Return the [x, y] coordinate for the center point of the cell that contains the specified text.  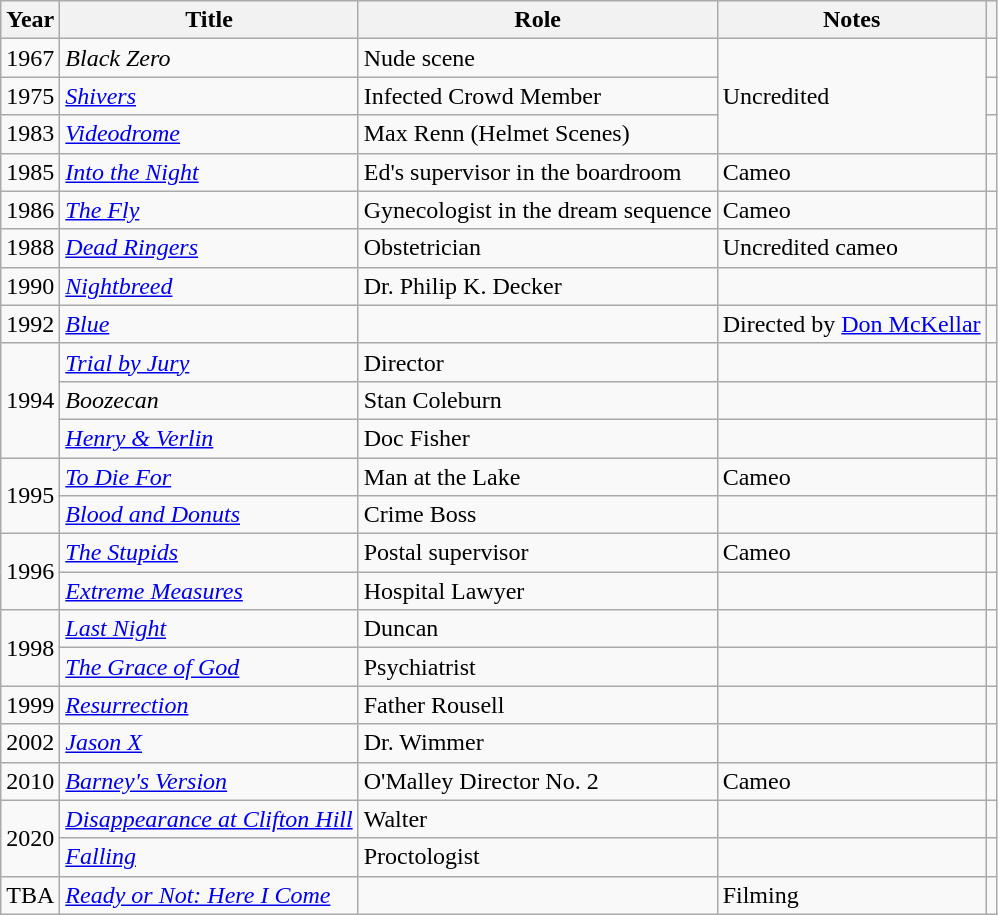
Uncredited cameo [852, 248]
Extreme Measures [209, 591]
Falling [209, 857]
Man at the Lake [538, 477]
1996 [30, 572]
Disappearance at Clifton Hill [209, 819]
Crime Boss [538, 515]
Henry & Verlin [209, 438]
Father Rousell [538, 705]
1988 [30, 248]
Blood and Donuts [209, 515]
1992 [30, 324]
Duncan [538, 629]
Ready or Not: Here I Come [209, 895]
Psychiatrist [538, 667]
2002 [30, 743]
Uncredited [852, 96]
Director [538, 362]
Doc Fisher [538, 438]
Trial by Jury [209, 362]
Boozecan [209, 400]
The Fly [209, 210]
Year [30, 20]
Ed's supervisor in the boardroom [538, 172]
1999 [30, 705]
Filming [852, 895]
2020 [30, 838]
The Grace of God [209, 667]
Walter [538, 819]
Directed by Don McKellar [852, 324]
Last Night [209, 629]
1998 [30, 648]
1967 [30, 58]
1990 [30, 286]
Gynecologist in the dream sequence [538, 210]
Obstetrician [538, 248]
1985 [30, 172]
Postal supervisor [538, 553]
Dr. Wimmer [538, 743]
Videodrome [209, 134]
Nude scene [538, 58]
Dead Ringers [209, 248]
Proctologist [538, 857]
TBA [30, 895]
1995 [30, 496]
The Stupids [209, 553]
Title [209, 20]
Blue [209, 324]
Max Renn (Helmet Scenes) [538, 134]
1994 [30, 400]
Dr. Philip K. Decker [538, 286]
Role [538, 20]
Stan Coleburn [538, 400]
2010 [30, 781]
O'Malley Director No. 2 [538, 781]
1975 [30, 96]
Black Zero [209, 58]
Barney's Version [209, 781]
1986 [30, 210]
Resurrection [209, 705]
Shivers [209, 96]
Infected Crowd Member [538, 96]
1983 [30, 134]
Jason X [209, 743]
Nightbreed [209, 286]
Into the Night [209, 172]
Notes [852, 20]
To Die For [209, 477]
Hospital Lawyer [538, 591]
